From the cell containing the given text, extract its center point as (X, Y) coordinate. 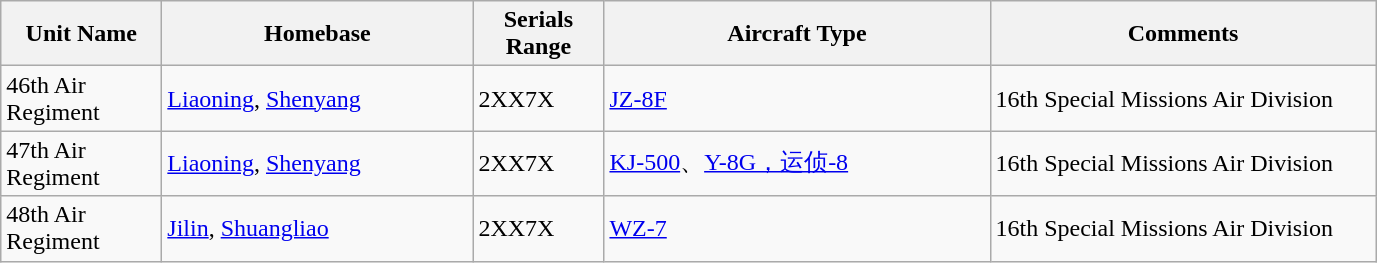
JZ-8F (797, 98)
46th Air Regiment (82, 98)
Comments (1183, 34)
Unit Name (82, 34)
KJ-500、Y-8G，运侦-8 (797, 164)
WZ-7 (797, 228)
47th Air Regiment (82, 164)
Homebase (318, 34)
Jilin, Shuangliao (318, 228)
Aircraft Type (797, 34)
Serials Range (538, 34)
48th Air Regiment (82, 228)
